Capture the cell that displays the provided text and extract its (x, y) central coordinate. 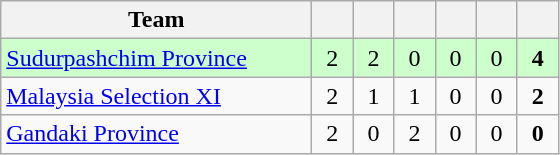
Team (156, 20)
Gandaki Province (156, 134)
Malaysia Selection XI (156, 96)
Sudurpashchim Province (156, 58)
4 (538, 58)
